Scan for the cell matching the given text and deliver its [X, Y] coordinate at center. 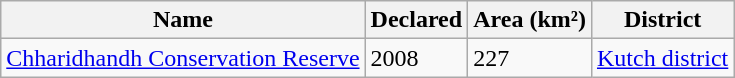
2008 [416, 58]
Name [183, 20]
District [662, 20]
Kutch district [662, 58]
Area (km²) [530, 20]
227 [530, 58]
Declared [416, 20]
Chharidhandh Conservation Reserve [183, 58]
